Return (X, Y) of the center of cell containing provided text 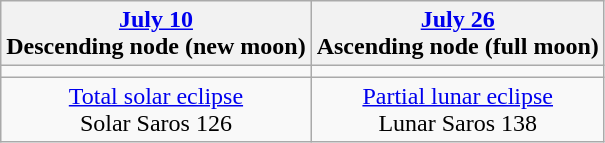
July 26Ascending node (full moon) (458, 34)
Total solar eclipseSolar Saros 126 (156, 110)
July 10Descending node (new moon) (156, 34)
Partial lunar eclipseLunar Saros 138 (458, 110)
